Return [X, Y] of the center of cell containing provided text 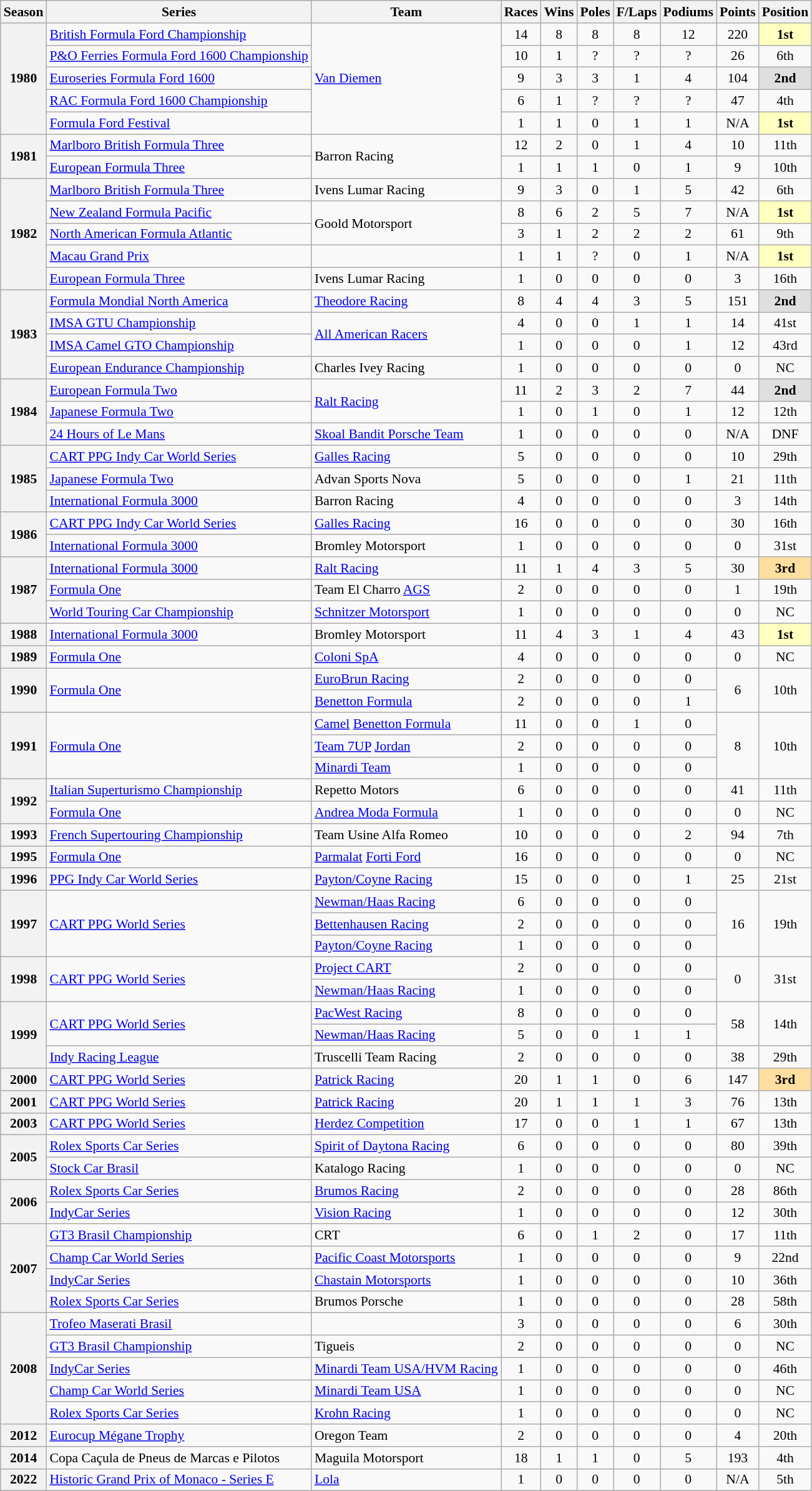
IMSA GTU Championship [179, 323]
Pacific Coast Motorsports [406, 1257]
2012 [24, 1435]
1987 [24, 591]
Minardi Team [406, 768]
58 [738, 1024]
IMSA Camel GTO Championship [179, 346]
Formula Ford Festival [179, 123]
Formula Mondial North America [179, 301]
EuroBrun Racing [406, 679]
British Formula Ford Championship [179, 34]
1999 [24, 1035]
24 Hours of Le Mans [179, 435]
2007 [24, 1269]
Skoal Bandit Porsche Team [406, 435]
1998 [24, 979]
European Formula Two [179, 390]
North American Formula Atlantic [179, 234]
1982 [24, 234]
PacWest Racing [406, 1013]
Brumos Racing [406, 1191]
Van Diemen [406, 79]
Brumos Porsche [406, 1302]
1984 [24, 412]
21st [785, 880]
220 [738, 34]
Season [24, 12]
80 [738, 1146]
36th [785, 1280]
Stock Car Brasil [179, 1169]
2022 [24, 1480]
58th [785, 1302]
18 [521, 1458]
5th [785, 1480]
Points [738, 12]
15 [521, 880]
12th [785, 412]
20th [785, 1435]
Truscelli Team Racing [406, 1058]
Advan Sports Nova [406, 479]
1990 [24, 691]
Team 7UP Jordan [406, 746]
1997 [24, 924]
147 [738, 1080]
1996 [24, 880]
1981 [24, 156]
46th [785, 1369]
1986 [24, 534]
European Endurance Championship [179, 368]
Katalogo Racing [406, 1169]
Coloni SpA [406, 657]
38 [738, 1058]
1985 [24, 480]
F/Laps [637, 12]
2005 [24, 1158]
Maguila Motorsport [406, 1458]
Indy Racing League [179, 1058]
76 [738, 1102]
43rd [785, 346]
Bettenhausen Racing [406, 924]
1988 [24, 635]
Oregon Team [406, 1435]
Tigueis [406, 1347]
1980 [24, 79]
Charles Ivey Racing [406, 368]
Minardi Team USA [406, 1391]
1995 [24, 857]
Team Usine Alfa Romeo [406, 835]
21 [738, 479]
World Touring Car Championship [179, 613]
Euroseries Formula Ford 1600 [179, 79]
1983 [24, 334]
Series [179, 12]
All American Racers [406, 335]
25 [738, 880]
Spirit of Daytona Racing [406, 1146]
P&O Ferries Formula Ford 1600 Championship [179, 56]
2003 [24, 1124]
2014 [24, 1458]
DNF [785, 435]
22nd [785, 1257]
43 [738, 635]
Team El Charro AGS [406, 590]
94 [738, 835]
Trofeo Maserati Brasil [179, 1324]
41 [738, 790]
26 [738, 56]
151 [738, 301]
Position [785, 12]
2008 [24, 1369]
Historic Grand Prix of Monaco - Series E [179, 1480]
Herdez Competition [406, 1124]
New Zealand Formula Pacific [179, 212]
Goold Motorsport [406, 224]
47 [738, 101]
9th [785, 234]
Benetton Formula [406, 702]
41st [785, 323]
Camel Benetton Formula [406, 724]
Copa Caçula de Pneus de Marcas e Pilotos [179, 1458]
193 [738, 1458]
2006 [24, 1201]
61 [738, 234]
Italian Superturismo Championship [179, 790]
Macau Grand Prix [179, 257]
Schnitzer Motorsport [406, 613]
Vision Racing [406, 1213]
Theodore Racing [406, 301]
Andrea Moda Formula [406, 813]
Krohn Racing [406, 1414]
Parmalat Forti Ford [406, 857]
2000 [24, 1080]
1991 [24, 745]
42 [738, 190]
104 [738, 79]
Podiums [689, 12]
44 [738, 390]
Poles [595, 12]
Minardi Team USA/HVM Racing [406, 1369]
Chastain Motorsports [406, 1280]
1992 [24, 802]
2001 [24, 1102]
Lola [406, 1480]
RAC Formula Ford 1600 Championship [179, 101]
1989 [24, 657]
7th [785, 835]
Team [406, 12]
CRT [406, 1236]
67 [738, 1124]
Races [521, 12]
1993 [24, 835]
Project CART [406, 968]
86th [785, 1191]
Eurocup Mégane Trophy [179, 1435]
Repetto Motors [406, 790]
French Supertouring Championship [179, 835]
Wins [559, 12]
PPG Indy Car World Series [179, 880]
39th [785, 1146]
